Determine the (x, y) coordinate at the center of the cell enclosing the given text.  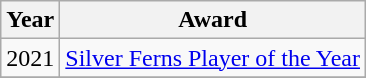
2021 (30, 58)
Year (30, 20)
Silver Ferns Player of the Year (213, 58)
Award (213, 20)
